Identify which cell holds the provided text, then report its (X, Y) central coordinate. 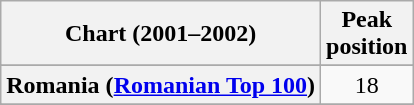
Chart (2001–2002) (161, 34)
18 (367, 85)
Romania (Romanian Top 100) (161, 85)
Peakposition (367, 34)
